Search for the cell housing the specified text and yield its [x, y] center coordinate. 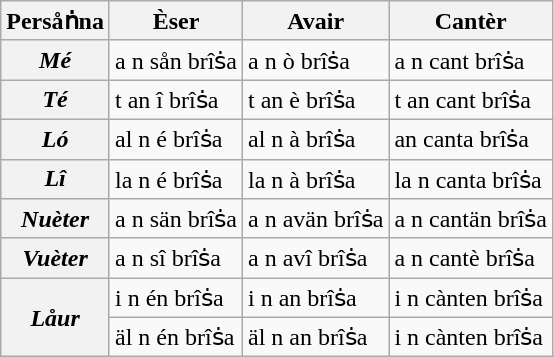
a n avî brîṡa [316, 258]
a n sån brîṡa [176, 60]
a n cantän brîṡa [471, 219]
la n é brîṡa [176, 179]
a n avän brîṡa [316, 219]
Nuèter [56, 219]
la n canta brîṡa [471, 179]
Persåṅna [56, 21]
äl n an brîṡa [316, 337]
i n an brîṡa [316, 298]
Cantèr [471, 21]
al n à brîṡa [316, 139]
la n à brîṡa [316, 179]
Èser [176, 21]
i n én brîṡa [176, 298]
a n sî brîṡa [176, 258]
t an î brîṡa [176, 100]
Mé [56, 60]
al n é brîṡa [176, 139]
t an è brîṡa [316, 100]
an canta brîṡa [471, 139]
Ló [56, 139]
Vuèter [56, 258]
Avair [316, 21]
a n cant brîṡa [471, 60]
äl n én brîṡa [176, 337]
t an cant brîṡa [471, 100]
Té [56, 100]
Låur [56, 318]
Lî [56, 179]
a n sän brîṡa [176, 219]
a n ò brîṡa [316, 60]
a n cantè brîṡa [471, 258]
